Return the [X, Y] coordinate for the center point of the cell that contains the specified text.  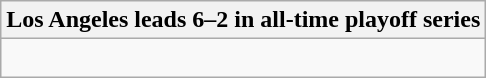
Los Angeles leads 6–2 in all-time playoff series [244, 20]
